Identify which cell holds the provided text, then report its [X, Y] central coordinate. 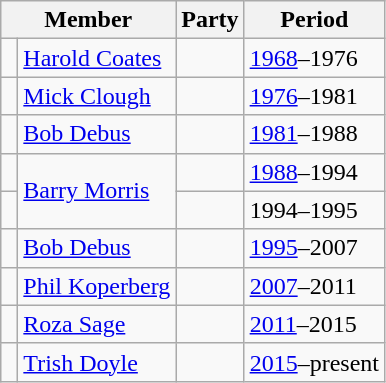
Member [88, 20]
2011–2015 [314, 324]
Phil Koperberg [97, 286]
Party [210, 20]
1988–1994 [314, 172]
1995–2007 [314, 248]
Mick Clough [97, 96]
1968–1976 [314, 58]
Roza Sage [97, 324]
1976–1981 [314, 96]
Trish Doyle [97, 362]
2015–present [314, 362]
1994–1995 [314, 210]
Period [314, 20]
Harold Coates [97, 58]
1981–1988 [314, 134]
2007–2011 [314, 286]
Barry Morris [97, 191]
